Output the (x, y) coordinate of the center of the cell containing the given text.  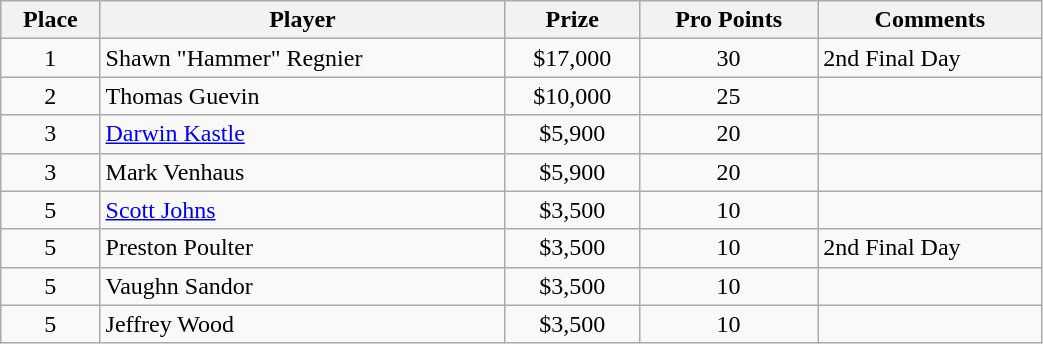
Jeffrey Wood (302, 324)
$10,000 (572, 96)
30 (728, 58)
1 (50, 58)
2 (50, 96)
$17,000 (572, 58)
Darwin Kastle (302, 134)
25 (728, 96)
Player (302, 20)
Comments (930, 20)
Shawn "Hammer" Regnier (302, 58)
Pro Points (728, 20)
Thomas Guevin (302, 96)
Mark Venhaus (302, 172)
Prize (572, 20)
Preston Poulter (302, 248)
Scott Johns (302, 210)
Vaughn Sandor (302, 286)
Place (50, 20)
